Detect which cell encompasses the target text, then output its [X, Y] center coordinate. 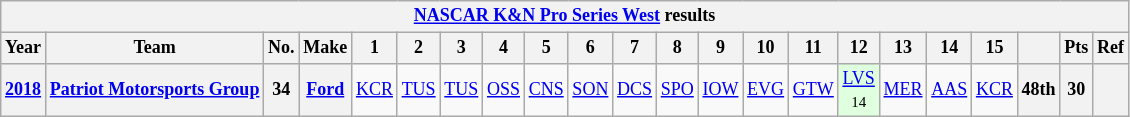
SPO [677, 90]
MER [903, 90]
48th [1038, 90]
Pts [1076, 48]
4 [504, 48]
9 [720, 48]
34 [282, 90]
2 [418, 48]
Patriot Motorsports Group [154, 90]
NASCAR K&N Pro Series West results [565, 16]
30 [1076, 90]
No. [282, 48]
3 [462, 48]
EVG [766, 90]
14 [950, 48]
11 [813, 48]
2018 [24, 90]
12 [858, 48]
GTW [813, 90]
CNS [546, 90]
Ford [326, 90]
LVS14 [858, 90]
13 [903, 48]
OSS [504, 90]
IOW [720, 90]
SON [590, 90]
DCS [635, 90]
AAS [950, 90]
8 [677, 48]
15 [995, 48]
7 [635, 48]
10 [766, 48]
1 [375, 48]
Year [24, 48]
Team [154, 48]
Ref [1111, 48]
5 [546, 48]
6 [590, 48]
Make [326, 48]
